Search for the cell housing the specified text and yield its (x, y) center coordinate. 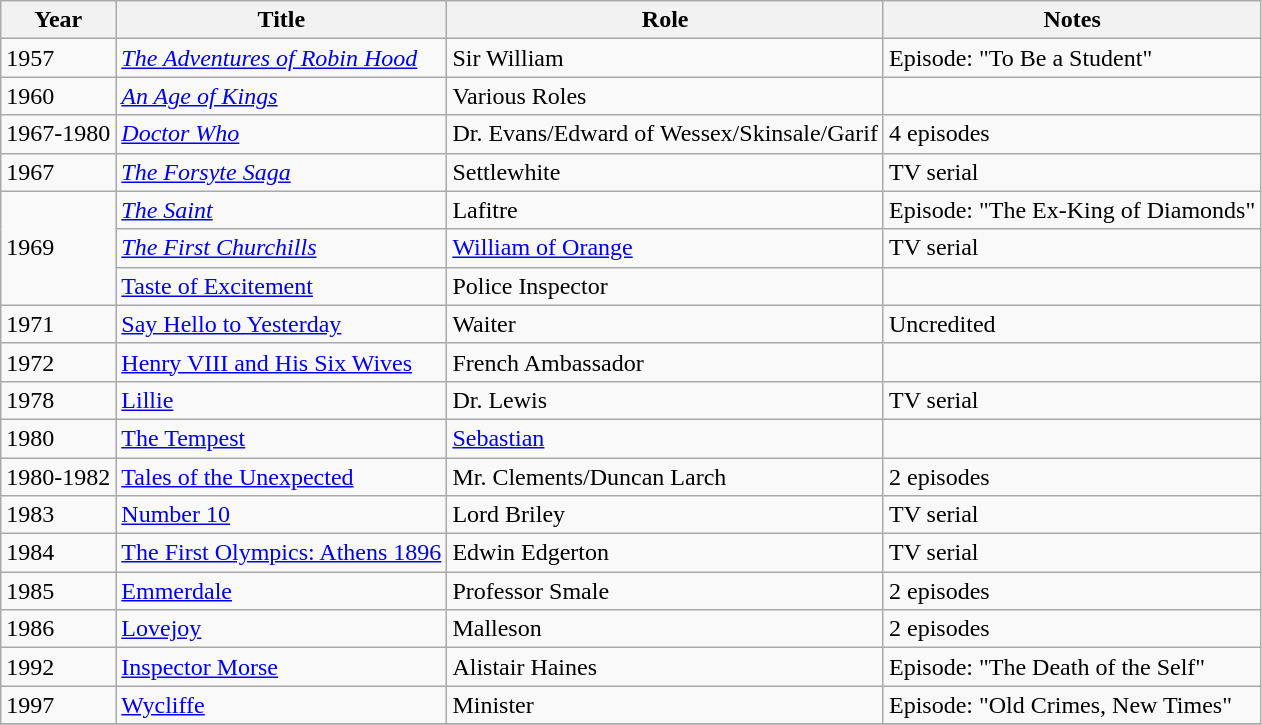
1960 (58, 96)
Episode: "The Ex-King of Diamonds" (1072, 210)
Waiter (666, 324)
The Tempest (282, 438)
1969 (58, 248)
Settlewhite (666, 172)
Dr. Lewis (666, 400)
1980 (58, 438)
Professor Smale (666, 591)
Uncredited (1072, 324)
Episode: "To Be a Student" (1072, 58)
Lillie (282, 400)
The First Churchills (282, 248)
Inspector Morse (282, 667)
1980-1982 (58, 477)
1967-1980 (58, 134)
William of Orange (666, 248)
Police Inspector (666, 286)
1985 (58, 591)
Wycliffe (282, 705)
Doctor Who (282, 134)
Episode: "Old Crimes, New Times" (1072, 705)
1978 (58, 400)
Minister (666, 705)
The Adventures of Robin Hood (282, 58)
Malleson (666, 629)
4 episodes (1072, 134)
Say Hello to Yesterday (282, 324)
An Age of Kings (282, 96)
Lovejoy (282, 629)
1971 (58, 324)
Lord Briley (666, 515)
1997 (58, 705)
Edwin Edgerton (666, 553)
1983 (58, 515)
Lafitre (666, 210)
1972 (58, 362)
1986 (58, 629)
Notes (1072, 20)
Title (282, 20)
The First Olympics: Athens 1896 (282, 553)
1984 (58, 553)
Alistair Haines (666, 667)
Year (58, 20)
1957 (58, 58)
1992 (58, 667)
Dr. Evans/Edward of Wessex/Skinsale/Garif (666, 134)
Taste of Excitement (282, 286)
Episode: "The Death of the Self" (1072, 667)
Number 10 (282, 515)
Various Roles (666, 96)
Sebastian (666, 438)
The Saint (282, 210)
Emmerdale (282, 591)
The Forsyte Saga (282, 172)
Mr. Clements/Duncan Larch (666, 477)
Tales of the Unexpected (282, 477)
Role (666, 20)
Sir William (666, 58)
French Ambassador (666, 362)
1967 (58, 172)
Henry VIII and His Six Wives (282, 362)
